Extract the (x, y) coordinate from the center of the cell holding the provided text.  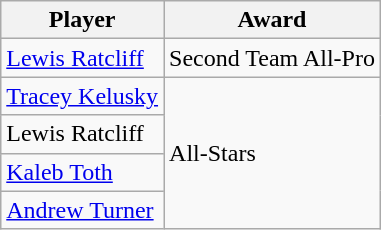
Second Team All-Pro (272, 58)
Award (272, 20)
Player (82, 20)
Tracey Kelusky (82, 96)
Andrew Turner (82, 210)
Kaleb Toth (82, 172)
All-Stars (272, 153)
